Capture the cell that displays the provided text and extract its (x, y) central coordinate. 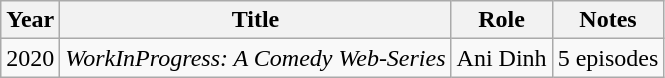
2020 (30, 58)
Role (502, 20)
Year (30, 20)
Title (256, 20)
WorkInProgress: A Comedy Web-Series (256, 58)
5 episodes (608, 58)
Ani Dinh (502, 58)
Notes (608, 20)
